Return (X, Y) of the center of cell containing provided text 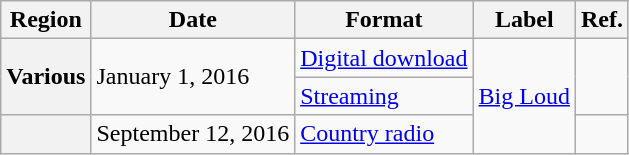
Region (46, 20)
September 12, 2016 (193, 134)
Label (524, 20)
Country radio (384, 134)
Ref. (602, 20)
Streaming (384, 96)
Format (384, 20)
Digital download (384, 58)
Date (193, 20)
Various (46, 77)
Big Loud (524, 96)
January 1, 2016 (193, 77)
